Find where the given text appears and provide that cell's center as [x, y] coordinate. 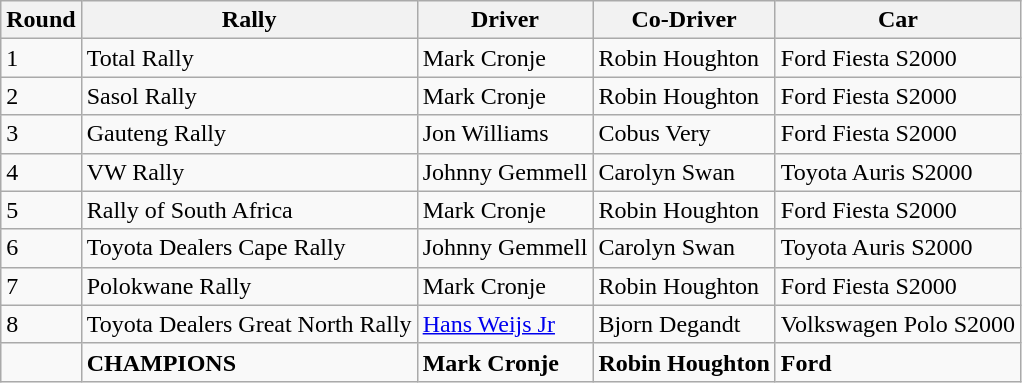
2 [41, 96]
Car [898, 20]
Bjorn Degandt [684, 324]
1 [41, 58]
6 [41, 248]
Volkswagen Polo S2000 [898, 324]
Toyota Dealers Great North Rally [249, 324]
Jon Williams [505, 134]
Driver [505, 20]
4 [41, 172]
3 [41, 134]
Co-Driver [684, 20]
Cobus Very [684, 134]
Toyota Dealers Cape Rally [249, 248]
7 [41, 286]
VW Rally [249, 172]
8 [41, 324]
Polokwane Rally [249, 286]
Gauteng Rally [249, 134]
Rally of South Africa [249, 210]
Ford [898, 362]
CHAMPIONS [249, 362]
5 [41, 210]
Sasol Rally [249, 96]
Hans Weijs Jr [505, 324]
Rally [249, 20]
Round [41, 20]
Total Rally [249, 58]
